For the text-containing cell, return its midpoint in [x, y] coordinate format. 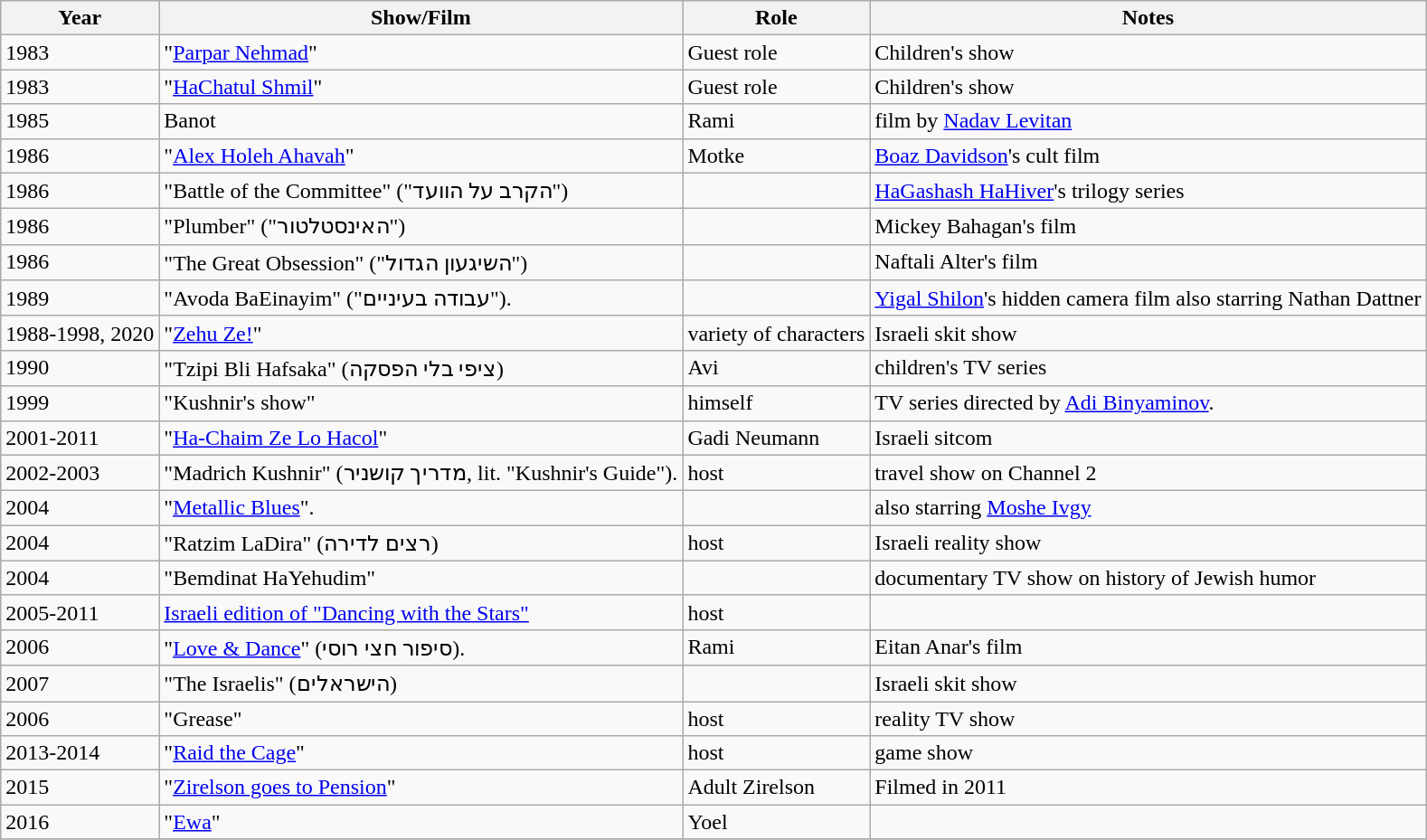
Show/Film [421, 18]
"Tzipi Bli Hafsaka" (ציפי בלי הפסקה) [421, 368]
variety of characters [776, 333]
"Alex Holeh Ahavah" [421, 156]
children's TV series [1148, 368]
1988-1998, 2020 [80, 333]
2015 [80, 788]
"Zirelson goes to Pension" [421, 788]
reality TV show [1148, 719]
Israeli reality show [1148, 543]
documentary TV show on history of Jewish humor [1148, 578]
"Madrich Kushnir" (מדריך קושניר, lit. "Kushnir's Guide"). [421, 473]
"Battle of the Committee" ("הקרב על הוועד") [421, 191]
Motke [776, 156]
"Plumber" ("האינסטלטור") [421, 227]
Eitan Anar's film [1148, 647]
2001-2011 [80, 438]
TV series directed by Adi Binyaminov. [1148, 403]
Banot [421, 121]
Gadi Neumann [776, 438]
2016 [80, 822]
Israeli edition of "Dancing with the Stars" [421, 612]
Yoel [776, 822]
Notes [1148, 18]
2007 [80, 684]
"Metallic Blues". [421, 508]
"Ewa" [421, 822]
Naftali Alter's film [1148, 262]
"Grease" [421, 719]
"The Great Obsession" ("השיגעון הגדול") [421, 262]
2002-2003 [80, 473]
2005-2011 [80, 612]
"Love & Dance" (סיפור חצי רוסי). [421, 647]
Israeli sitcom [1148, 438]
"Kushnir's show" [421, 403]
Filmed in 2011 [1148, 788]
"Parpar Nehmad" [421, 52]
also starring Moshe Ivgy [1148, 508]
himself [776, 403]
"HaChatul Shmil" [421, 87]
Yigal Shilon's hidden camera film also starring Nathan Dattner [1148, 298]
"Raid the Cage" [421, 753]
"Ha-Chaim Ze Lo Hacol" [421, 438]
1989 [80, 298]
1985 [80, 121]
1990 [80, 368]
HaGashash HaHiver's trilogy series [1148, 191]
"Zehu Ze!" [421, 333]
travel show on Channel 2 [1148, 473]
"Ratzim LaDira" (רצים לדירה) [421, 543]
Year [80, 18]
"Bemdinat HaYehudim" [421, 578]
Boaz Davidson's cult film [1148, 156]
game show [1148, 753]
Role [776, 18]
Avi [776, 368]
Adult Zirelson [776, 788]
1999 [80, 403]
"The Israelis" (הישראלים) [421, 684]
Mickey Bahagan's film [1148, 227]
"Avoda BaEinayim" ("עבודה בעיניים"). [421, 298]
film by Nadav Levitan [1148, 121]
2013-2014 [80, 753]
